Output the [X, Y] coordinate of the center of the cell containing the given text.  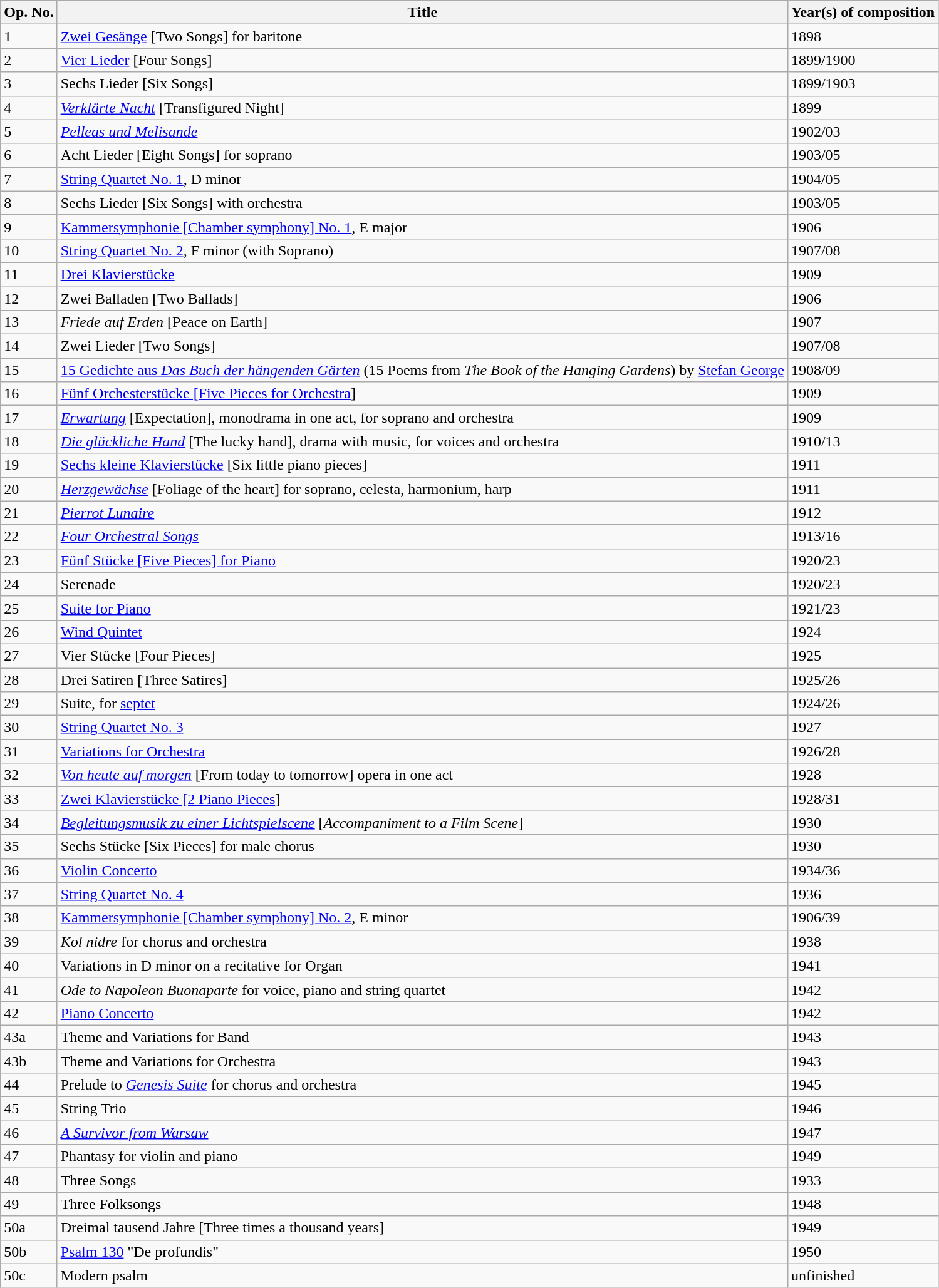
15 [29, 370]
46 [29, 1133]
Sechs Lieder [Six Songs] [422, 84]
2 [29, 60]
30 [29, 728]
7 [29, 179]
Kammersymphonie [Chamber symphony] No. 2, E minor [422, 918]
32 [29, 775]
String Quartet No. 3 [422, 728]
4 [29, 108]
Suite, for septet [422, 704]
Sechs Lieder [Six Songs] with orchestra [422, 203]
5 [29, 131]
Zwei Klavierstücke [2 Piano Pieces] [422, 799]
unfinished [863, 1275]
35 [29, 847]
41 [29, 989]
21 [29, 513]
Drei Satiren [Three Satires] [422, 679]
Violin Concerto [422, 870]
Theme and Variations for Band [422, 1037]
39 [29, 942]
34 [29, 823]
1945 [863, 1085]
Friede auf Erden [Peace on Earth] [422, 322]
1948 [863, 1204]
Title [422, 13]
17 [29, 418]
Die glückliche Hand [The lucky hand], drama with music, for voices and orchestra [422, 441]
15 Gedichte aus Das Buch der hängenden Gärten (15 Poems from The Book of the Hanging Gardens) by Stefan George [422, 370]
Sechs kleine Klavierstücke [Six little piano pieces] [422, 465]
1938 [863, 942]
37 [29, 894]
9 [29, 227]
10 [29, 250]
1928 [863, 775]
1898 [863, 36]
Drei Klavierstücke [422, 274]
String Quartet No. 2, F minor (with Soprano) [422, 250]
Four Orchestral Songs [422, 537]
Herzgewächse [Foliage of the heart] for soprano, celesta, harmonium, harp [422, 489]
50b [29, 1252]
1904/05 [863, 179]
Phantasy for violin and piano [422, 1157]
1902/03 [863, 131]
50a [29, 1228]
Fünf Orchesterstücke [Five Pieces for Orchestra] [422, 394]
1899/1903 [863, 84]
Wind Quintet [422, 632]
1936 [863, 894]
45 [29, 1109]
1899 [863, 108]
Zwei Gesänge [Two Songs] for baritone [422, 36]
1921/23 [863, 608]
33 [29, 799]
1910/13 [863, 441]
Suite for Piano [422, 608]
16 [29, 394]
42 [29, 1013]
38 [29, 918]
Op. No. [29, 13]
Piano Concerto [422, 1013]
14 [29, 346]
1912 [863, 513]
Zwei Balladen [Two Ballads] [422, 299]
Prelude to Genesis Suite for chorus and orchestra [422, 1085]
Variations in D minor on a recitative for Organ [422, 966]
Psalm 130 "De profundis" [422, 1252]
Pierrot Lunaire [422, 513]
28 [29, 679]
6 [29, 155]
13 [29, 322]
29 [29, 704]
1906/39 [863, 918]
Kammersymphonie [Chamber symphony] No. 1, E major [422, 227]
1924/26 [863, 704]
19 [29, 465]
43b [29, 1061]
1 [29, 36]
Fünf Stücke [Five Pieces] for Piano [422, 560]
31 [29, 751]
49 [29, 1204]
Von heute auf morgen [From today to tomorrow] opera in one act [422, 775]
Variations for Orchestra [422, 751]
20 [29, 489]
String Quartet No. 4 [422, 894]
1934/36 [863, 870]
Zwei Lieder [Two Songs] [422, 346]
3 [29, 84]
Begleitungsmusik zu einer Lichtspielscene [Accompaniment to a Film Scene] [422, 823]
1925/26 [863, 679]
Verklärte Nacht [Transfigured Night] [422, 108]
1928/31 [863, 799]
Ode to Napoleon Buonaparte for voice, piano and string quartet [422, 989]
50c [29, 1275]
Three Folksongs [422, 1204]
26 [29, 632]
1899/1900 [863, 60]
24 [29, 584]
1926/28 [863, 751]
Vier Stücke [Four Pieces] [422, 656]
Modern psalm [422, 1275]
Kol nidre for chorus and orchestra [422, 942]
36 [29, 870]
48 [29, 1180]
11 [29, 274]
Pelleas und Melisande [422, 131]
43a [29, 1037]
1941 [863, 966]
25 [29, 608]
1950 [863, 1252]
Theme and Variations for Orchestra [422, 1061]
1927 [863, 728]
23 [29, 560]
Acht Lieder [Eight Songs] for soprano [422, 155]
8 [29, 203]
Erwartung [Expectation], monodrama in one act, for soprano and orchestra [422, 418]
12 [29, 299]
1946 [863, 1109]
Dreimal tausend Jahre [Three times a thousand years] [422, 1228]
44 [29, 1085]
1947 [863, 1133]
String Quartet No. 1, D minor [422, 179]
1908/09 [863, 370]
18 [29, 441]
1925 [863, 656]
1924 [863, 632]
A Survivor from Warsaw [422, 1133]
1907 [863, 322]
1913/16 [863, 537]
Serenade [422, 584]
47 [29, 1157]
Year(s) of composition [863, 13]
1933 [863, 1180]
Sechs Stücke [Six Pieces] for male chorus [422, 847]
Vier Lieder [Four Songs] [422, 60]
22 [29, 537]
Three Songs [422, 1180]
String Trio [422, 1109]
27 [29, 656]
40 [29, 966]
